Return the [X, Y] coordinate for the center point of the cell that contains the specified text.  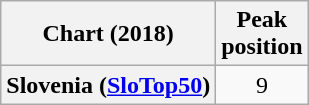
Peak position [262, 34]
Chart (2018) [108, 34]
Slovenia (SloTop50) [108, 85]
9 [262, 85]
